Locate the cell with the specified text and output its (X, Y) center coordinate. 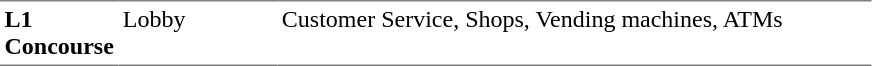
L1Concourse (59, 33)
Customer Service, Shops, Vending machines, ATMs (574, 33)
Lobby (198, 33)
